Provide the (X, Y) coordinate of the cell's center where the given text is located.  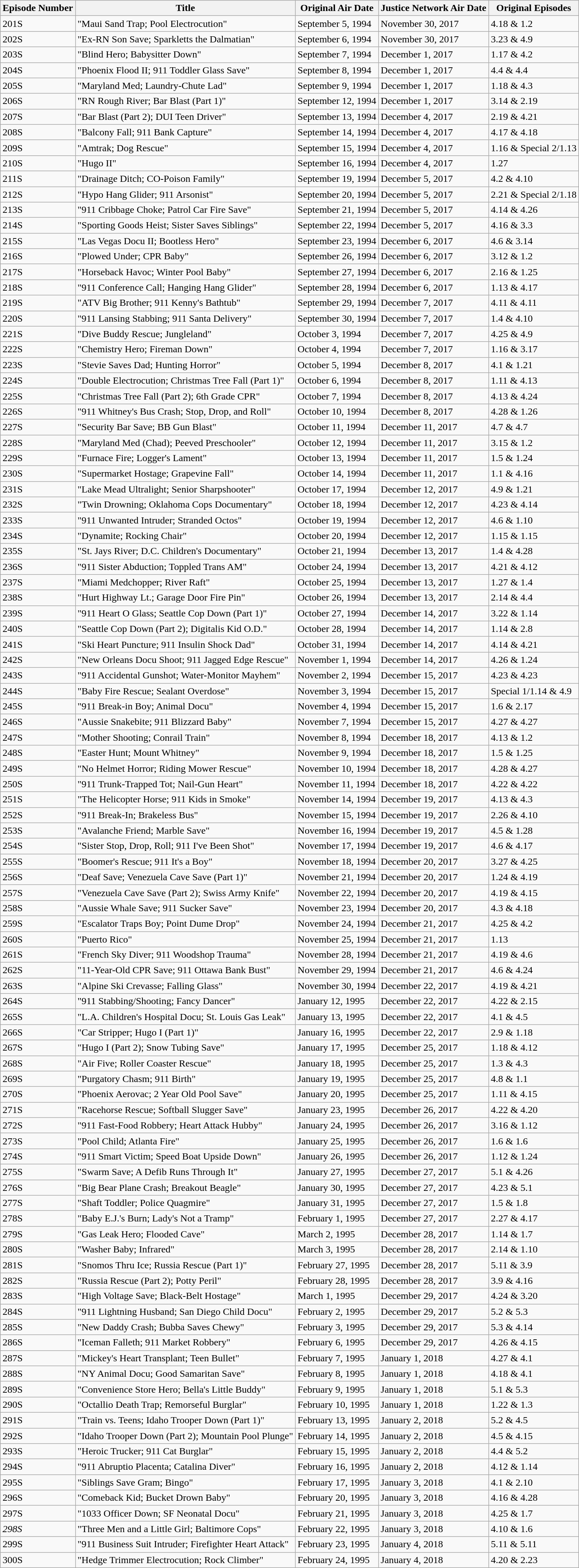
290S (38, 1405)
"Dive Buddy Rescue; Jungleland" (185, 334)
February 2, 1995 (337, 1312)
September 13, 1994 (337, 117)
"Christmas Tree Fall (Part 2); 6th Grade CPR" (185, 396)
September 26, 1994 (337, 256)
4.1 & 4.5 (534, 1017)
January 26, 1995 (337, 1156)
"Blind Hero; Babysitter Down" (185, 55)
September 27, 1994 (337, 272)
Original Air Date (337, 8)
204S (38, 70)
5.2 & 5.3 (534, 1312)
"New Daddy Crash; Bubba Saves Chewy" (185, 1327)
October 18, 1994 (337, 505)
"Furnace Fire; Logger's Lament" (185, 458)
247S (38, 738)
256S (38, 877)
218S (38, 287)
227S (38, 427)
274S (38, 1156)
"Hugo II" (185, 163)
4.25 & 4.2 (534, 923)
5.2 & 4.5 (534, 1420)
253S (38, 830)
4.19 & 4.21 (534, 986)
February 3, 1995 (337, 1327)
4.16 & 3.3 (534, 225)
283S (38, 1296)
November 28, 1994 (337, 955)
"911 Conference Call; Hanging Hang Glider" (185, 287)
258S (38, 908)
284S (38, 1312)
244S (38, 691)
4.22 & 2.15 (534, 1001)
266S (38, 1032)
November 7, 1994 (337, 722)
February 6, 1995 (337, 1343)
1.15 & 1.15 (534, 536)
262S (38, 970)
October 6, 1994 (337, 380)
"Phoenix Flood II; 911 Toddler Glass Save" (185, 70)
"Supermarket Hostage; Grapevine Fall" (185, 474)
4.28 & 1.26 (534, 411)
259S (38, 923)
3.23 & 4.9 (534, 39)
October 17, 1994 (337, 489)
291S (38, 1420)
1.24 & 4.19 (534, 877)
1.1 & 4.16 (534, 474)
"Pool Child; Atlanta Fire" (185, 1141)
"Big Bear Plane Crash; Breakout Beagle" (185, 1188)
280S (38, 1250)
279S (38, 1234)
Original Episodes (534, 8)
1.4 & 4.28 (534, 551)
261S (38, 955)
"The Helicopter Horse; 911 Kids in Smoke" (185, 799)
"911 Lightning Husband; San Diego Child Docu" (185, 1312)
"Shaft Toddler; Police Quagmire" (185, 1203)
3.15 & 1.2 (534, 442)
January 18, 1995 (337, 1063)
"Deaf Save; Venezuela Cave Save (Part 1)" (185, 877)
February 10, 1995 (337, 1405)
October 28, 1994 (337, 629)
"Boomer's Rescue; 911 It's a Boy" (185, 861)
January 20, 1995 (337, 1094)
212S (38, 194)
"Hypo Hang Glider; 911 Arsonist" (185, 194)
"Miami Medchopper; River Raft" (185, 582)
4.2 & 4.10 (534, 179)
March 3, 1995 (337, 1250)
3.16 & 1.12 (534, 1125)
"Heroic Trucker; 911 Cat Burglar" (185, 1451)
"St. Jays River; D.C. Children's Documentary" (185, 551)
4.5 & 1.28 (534, 830)
"Sporting Goods Heist; Sister Saves Siblings" (185, 225)
209S (38, 148)
207S (38, 117)
4.22 & 4.20 (534, 1110)
"Octallio Death Trap; Remorseful Burglar" (185, 1405)
January 12, 1995 (337, 1001)
1.27 & 1.4 (534, 582)
282S (38, 1281)
November 29, 1994 (337, 970)
September 14, 1994 (337, 132)
255S (38, 861)
221S (38, 334)
4.1 & 2.10 (534, 1482)
5.3 & 4.14 (534, 1327)
3.22 & 1.14 (534, 613)
2.9 & 1.18 (534, 1032)
February 23, 1995 (337, 1544)
October 11, 1994 (337, 427)
1.27 (534, 163)
"911 Sister Abduction; Toppled Trans AM" (185, 567)
248S (38, 753)
265S (38, 1017)
February 13, 1995 (337, 1420)
272S (38, 1125)
February 1, 1995 (337, 1219)
"Double Electrocution; Christmas Tree Fall (Part 1)" (185, 380)
4.6 & 4.24 (534, 970)
4.27 & 4.1 (534, 1358)
February 14, 1995 (337, 1435)
203S (38, 55)
September 23, 1994 (337, 241)
"Gas Leak Hero; Flooded Cave" (185, 1234)
November 10, 1994 (337, 769)
January 19, 1995 (337, 1079)
1.22 & 1.3 (534, 1405)
"Convenience Store Hero; Bella's Little Buddy" (185, 1389)
234S (38, 536)
"Drainage Ditch; CO-Poison Family" (185, 179)
1.3 & 4.3 (534, 1063)
October 14, 1994 (337, 474)
216S (38, 256)
September 6, 1994 (337, 39)
230S (38, 474)
"Baby E.J.'s Burn; Lady's Not a Tramp" (185, 1219)
4.7 & 4.7 (534, 427)
"Bar Blast (Part 2); DUI Teen Driver" (185, 117)
4.21 & 4.12 (534, 567)
"Russia Rescue (Part 2); Potty Peril" (185, 1281)
"Racehorse Rescue; Softball Slugger Save" (185, 1110)
"L.A. Children's Hospital Docu; St. Louis Gas Leak" (185, 1017)
4.24 & 3.20 (534, 1296)
4.25 & 1.7 (534, 1513)
October 10, 1994 (337, 411)
1.16 & 3.17 (534, 349)
5.1 & 4.26 (534, 1172)
November 21, 1994 (337, 877)
4.6 & 3.14 (534, 241)
2.19 & 4.21 (534, 117)
January 13, 1995 (337, 1017)
2.16 & 1.25 (534, 272)
1.11 & 4.13 (534, 380)
September 30, 1994 (337, 318)
February 15, 1995 (337, 1451)
November 18, 1994 (337, 861)
"Avalanche Friend; Marble Save" (185, 830)
February 7, 1995 (337, 1358)
226S (38, 411)
246S (38, 722)
November 3, 1994 (337, 691)
201S (38, 24)
299S (38, 1544)
4.26 & 4.15 (534, 1343)
294S (38, 1467)
206S (38, 101)
"911 Cribbage Choke; Patrol Car Fire Save" (185, 210)
4.20 & 2.23 (534, 1560)
281S (38, 1265)
"Phoenix Aerovac; 2 Year Old Pool Save" (185, 1094)
1.18 & 4.12 (534, 1048)
"Car Stripper; Hugo I (Part 1)" (185, 1032)
"Sister Stop, Drop, Roll; 911 I've Been Shot" (185, 846)
2.14 & 4.4 (534, 598)
"Seattle Cop Down (Part 2); Digitalis Kid O.D." (185, 629)
January 27, 1995 (337, 1172)
October 31, 1994 (337, 644)
November 8, 1994 (337, 738)
4.23 & 4.23 (534, 675)
4.16 & 4.28 (534, 1498)
November 11, 1994 (337, 784)
November 24, 1994 (337, 923)
277S (38, 1203)
"Plowed Under; CPR Baby" (185, 256)
September 12, 1994 (337, 101)
5.1 & 5.3 (534, 1389)
September 5, 1994 (337, 24)
1.12 & 1.24 (534, 1156)
228S (38, 442)
287S (38, 1358)
243S (38, 675)
November 30, 1994 (337, 986)
276S (38, 1188)
Title (185, 8)
"Puerto Rico" (185, 939)
2.26 & 4.10 (534, 815)
220S (38, 318)
"New Orleans Docu Shoot; 911 Jagged Edge Rescue" (185, 660)
January 17, 1995 (337, 1048)
November 9, 1994 (337, 753)
"Hugo I (Part 2); Snow Tubing Save" (185, 1048)
239S (38, 613)
1.14 & 1.7 (534, 1234)
"911 Fast-Food Robbery; Heart Attack Hubby" (185, 1125)
October 20, 1994 (337, 536)
January 23, 1995 (337, 1110)
February 8, 1995 (337, 1374)
215S (38, 241)
4.19 & 4.6 (534, 955)
237S (38, 582)
4.13 & 4.24 (534, 396)
1.16 & Special 2/1.13 (534, 148)
1.11 & 4.15 (534, 1094)
4.4 & 4.4 (534, 70)
"Security Bar Save; BB Gun Blast" (185, 427)
"Mickey's Heart Transplant; Teen Bullet" (185, 1358)
2.21 & Special 2/1.18 (534, 194)
"Iceman Falleth; 911 Market Robbery" (185, 1343)
"French Sky Diver; 911 Woodshop Trauma" (185, 955)
"911 Unwanted Intruder; Stranded Octos" (185, 520)
"911 Business Suit Intruder; Firefighter Heart Attack" (185, 1544)
285S (38, 1327)
4.14 & 4.21 (534, 644)
"Aussie Snakebite; 911 Blizzard Baby" (185, 722)
February 24, 1995 (337, 1560)
"911 Trunk-Trapped Tot; Nail-Gun Heart" (185, 784)
4.23 & 4.14 (534, 505)
"911 Smart Victim; Speed Boat Upside Down" (185, 1156)
February 20, 1995 (337, 1498)
September 9, 1994 (337, 86)
250S (38, 784)
"Maryland Med (Chad); Peeved Preschooler" (185, 442)
5.11 & 5.11 (534, 1544)
"Stevie Saves Dad; Hunting Horror" (185, 365)
251S (38, 799)
Special 1/1.14 & 4.9 (534, 691)
October 19, 1994 (337, 520)
4.6 & 4.17 (534, 846)
4.13 & 1.2 (534, 738)
217S (38, 272)
"Balcony Fall; 911 Bank Capture" (185, 132)
238S (38, 598)
"Easter Hunt; Mount Whitney" (185, 753)
January 31, 1995 (337, 1203)
4.25 & 4.9 (534, 334)
"1033 Officer Down; SF Neonatal Docu" (185, 1513)
2.14 & 1.10 (534, 1250)
"Chemistry Hero; Fireman Down" (185, 349)
November 22, 1994 (337, 892)
267S (38, 1048)
"Purgatory Chasm; 911 Birth" (185, 1079)
January 24, 1995 (337, 1125)
240S (38, 629)
229S (38, 458)
4.4 & 5.2 (534, 1451)
225S (38, 396)
219S (38, 303)
"ATV Big Brother; 911 Kenny's Bathtub" (185, 303)
"Alpine Ski Crevasse; Falling Glass" (185, 986)
232S (38, 505)
January 30, 1995 (337, 1188)
November 25, 1994 (337, 939)
4.10 & 1.6 (534, 1529)
4.5 & 4.15 (534, 1435)
"Washer Baby; Infrared" (185, 1250)
245S (38, 707)
September 22, 1994 (337, 225)
241S (38, 644)
September 29, 1994 (337, 303)
263S (38, 986)
1.5 & 1.24 (534, 458)
November 15, 1994 (337, 815)
268S (38, 1063)
231S (38, 489)
September 15, 1994 (337, 148)
October 26, 1994 (337, 598)
October 5, 1994 (337, 365)
4.18 & 4.1 (534, 1374)
"Lake Mead Ultralight; Senior Sharpshooter" (185, 489)
"RN Rough River; Bar Blast (Part 1)" (185, 101)
4.23 & 5.1 (534, 1188)
November 1, 1994 (337, 660)
"Hurt Highway Lt.; Garage Door Fire Pin" (185, 598)
September 21, 1994 (337, 210)
233S (38, 520)
March 2, 1995 (337, 1234)
November 2, 1994 (337, 675)
3.27 & 4.25 (534, 861)
208S (38, 132)
October 7, 1994 (337, 396)
4.14 & 4.26 (534, 210)
"Snomos Thru Ice; Russia Rescue (Part 1)" (185, 1265)
"Air Five; Roller Coaster Rescue" (185, 1063)
"Aussie Whale Save; 911 Sucker Save" (185, 908)
260S (38, 939)
298S (38, 1529)
300S (38, 1560)
278S (38, 1219)
1.18 & 4.3 (534, 86)
"911 Stabbing/Shooting; Fancy Dancer" (185, 1001)
1.14 & 2.8 (534, 629)
292S (38, 1435)
"Dynamite; Rocking Chair" (185, 536)
"Three Men and a Little Girl; Baltimore Cops" (185, 1529)
1.5 & 1.8 (534, 1203)
296S (38, 1498)
"Maryland Med; Laundry-Chute Lad" (185, 86)
November 14, 1994 (337, 799)
293S (38, 1451)
February 16, 1995 (337, 1467)
4.12 & 1.14 (534, 1467)
October 4, 1994 (337, 349)
February 21, 1995 (337, 1513)
252S (38, 815)
October 25, 1994 (337, 582)
205S (38, 86)
September 16, 1994 (337, 163)
235S (38, 551)
4.13 & 4.3 (534, 799)
January 16, 1995 (337, 1032)
286S (38, 1343)
"High Voltage Save; Black-Belt Hostage" (185, 1296)
Justice Network Air Date (434, 8)
211S (38, 179)
"911 Break-In; Brakeless Bus" (185, 815)
4.9 & 1.21 (534, 489)
February 27, 1995 (337, 1265)
269S (38, 1079)
264S (38, 1001)
297S (38, 1513)
"Las Vegas Docu II; Bootless Hero" (185, 241)
"Comeback Kid; Bucket Drown Baby" (185, 1498)
"Hedge Trimmer Electrocution; Rock Climber" (185, 1560)
288S (38, 1374)
November 17, 1994 (337, 846)
October 24, 1994 (337, 567)
1.13 (534, 939)
242S (38, 660)
"Twin Drowning; Oklahoma Cops Documentary" (185, 505)
"Mother Shooting; Conrail Train" (185, 738)
"Amtrak; Dog Rescue" (185, 148)
"911 Heart O Glass; Seattle Cop Down (Part 1)" (185, 613)
"Venezuela Cave Save (Part 2); Swiss Army Knife" (185, 892)
October 12, 1994 (337, 442)
February 22, 1995 (337, 1529)
"Ex-RN Son Save; Sparkletts the Dalmatian" (185, 39)
February 9, 1995 (337, 1389)
1.5 & 1.25 (534, 753)
4.17 & 4.18 (534, 132)
"Train vs. Teens; Idaho Trooper Down (Part 1)" (185, 1420)
202S (38, 39)
"11-Year-Old CPR Save; 911 Ottawa Bank Bust" (185, 970)
210S (38, 163)
October 13, 1994 (337, 458)
November 16, 1994 (337, 830)
271S (38, 1110)
Episode Number (38, 8)
October 27, 1994 (337, 613)
2.27 & 4.17 (534, 1219)
223S (38, 365)
"Ski Heart Puncture; 911 Insulin Shock Dad" (185, 644)
September 19, 1994 (337, 179)
4.11 & 4.11 (534, 303)
"Idaho Trooper Down (Part 2); Mountain Pool Plunge" (185, 1435)
224S (38, 380)
November 4, 1994 (337, 707)
"911 Whitney's Bus Crash; Stop, Drop, and Roll" (185, 411)
"911 Break-in Boy; Animal Docu" (185, 707)
"Maui Sand Trap; Pool Electrocution" (185, 24)
1.17 & 4.2 (534, 55)
"911 Abruptio Placenta; Catalina Diver" (185, 1467)
October 3, 1994 (337, 334)
4.8 & 1.1 (534, 1079)
4.28 & 4.27 (534, 769)
"Horseback Havoc; Winter Pool Baby" (185, 272)
4.22 & 4.22 (534, 784)
"911 Lansing Stabbing; 911 Santa Delivery" (185, 318)
"Escalator Traps Boy; Point Dume Drop" (185, 923)
October 21, 1994 (337, 551)
"No Helmet Horror; Riding Mower Rescue" (185, 769)
254S (38, 846)
"Swarm Save; A Defib Runs Through It" (185, 1172)
4.1 & 1.21 (534, 365)
214S (38, 225)
"Baby Fire Rescue; Sealant Overdose" (185, 691)
September 28, 1994 (337, 287)
236S (38, 567)
3.12 & 1.2 (534, 256)
4.19 & 4.15 (534, 892)
4.18 & 1.2 (534, 24)
213S (38, 210)
1.4 & 4.10 (534, 318)
222S (38, 349)
249S (38, 769)
January 25, 1995 (337, 1141)
1.13 & 4.17 (534, 287)
273S (38, 1141)
295S (38, 1482)
3.9 & 4.16 (534, 1281)
September 8, 1994 (337, 70)
"911 Accidental Gunshot; Water-Monitor Mayhem" (185, 675)
4.6 & 1.10 (534, 520)
September 7, 1994 (337, 55)
4.3 & 4.18 (534, 908)
"NY Animal Docu; Good Samaritan Save" (185, 1374)
February 17, 1995 (337, 1482)
4.27 & 4.27 (534, 722)
March 1, 1995 (337, 1296)
1.6 & 1.6 (534, 1141)
February 28, 1995 (337, 1281)
3.14 & 2.19 (534, 101)
275S (38, 1172)
November 23, 1994 (337, 908)
4.26 & 1.24 (534, 660)
"Siblings Save Gram; Bingo" (185, 1482)
1.6 & 2.17 (534, 707)
257S (38, 892)
270S (38, 1094)
289S (38, 1389)
5.11 & 3.9 (534, 1265)
September 20, 1994 (337, 194)
